Detect which cell encompasses the target text, then output its (X, Y) center coordinate. 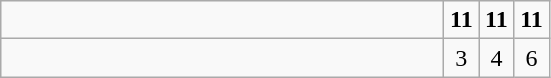
4 (496, 58)
3 (462, 58)
6 (532, 58)
